Search for the cell housing the specified text and yield its (x, y) center coordinate. 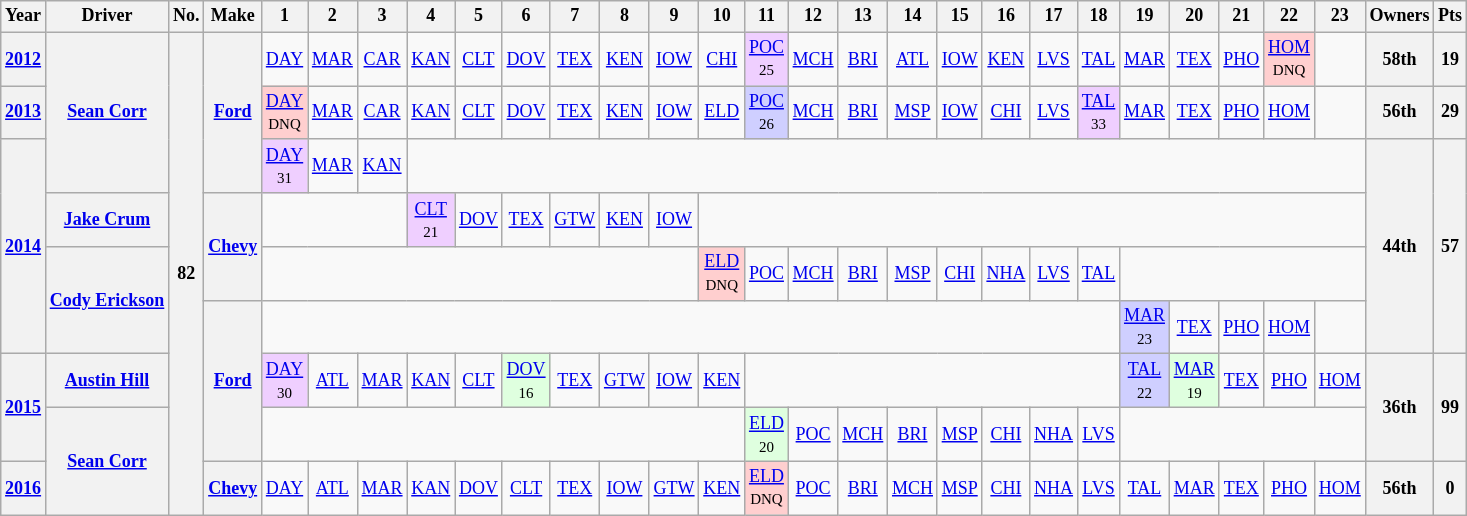
9 (674, 16)
2014 (24, 246)
Make (233, 16)
7 (575, 16)
DAYDNQ (284, 113)
TAL22 (1145, 381)
11 (767, 16)
DAY30 (284, 381)
Year (24, 16)
16 (1006, 16)
15 (960, 16)
58th (1400, 59)
1 (284, 16)
6 (526, 16)
13 (863, 16)
Driver (106, 16)
10 (722, 16)
No. (186, 16)
MAR19 (1194, 381)
29 (1450, 113)
5 (479, 16)
Austin Hill (106, 381)
HOMDNQ (1290, 59)
21 (1242, 16)
Pts (1450, 16)
Jake Crum (106, 220)
4 (431, 16)
20 (1194, 16)
2013 (24, 113)
99 (1450, 408)
DOV16 (526, 381)
ELD20 (767, 435)
Cody Erickson (106, 300)
44th (1400, 246)
2012 (24, 59)
82 (186, 274)
0 (1450, 488)
8 (625, 16)
2015 (24, 408)
17 (1054, 16)
2016 (24, 488)
TAL33 (1098, 113)
POC26 (767, 113)
2 (333, 16)
ELD (722, 113)
Owners (1400, 16)
MAR23 (1145, 327)
POC25 (767, 59)
22 (1290, 16)
DAY31 (284, 166)
CLT21 (431, 220)
57 (1450, 246)
36th (1400, 408)
14 (913, 16)
23 (1340, 16)
3 (382, 16)
12 (813, 16)
18 (1098, 16)
